Return the [x, y] coordinate for the center point of the cell that contains the specified text.  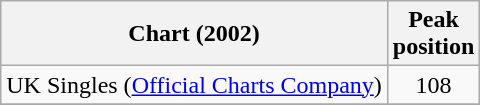
UK Singles (Official Charts Company) [194, 85]
108 [433, 85]
Peakposition [433, 34]
Chart (2002) [194, 34]
